Search for the cell housing the specified text and yield its [X, Y] center coordinate. 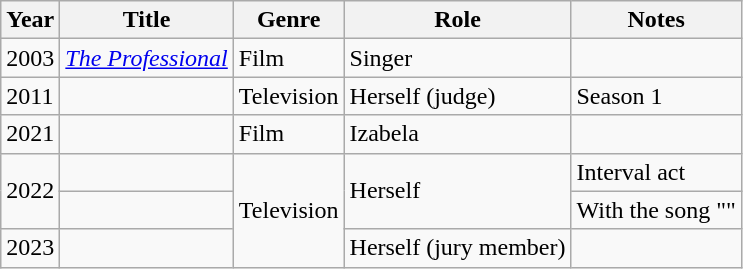
Role [458, 20]
Singer [458, 58]
Year [30, 20]
With the song "" [656, 210]
Herself [458, 191]
Izabela [458, 134]
The Professional [147, 58]
2003 [30, 58]
Notes [656, 20]
2022 [30, 191]
Season 1 [656, 96]
Herself (judge) [458, 96]
2011 [30, 96]
Herself (jury member) [458, 248]
2023 [30, 248]
Genre [288, 20]
Interval act [656, 172]
2021 [30, 134]
Title [147, 20]
